Output the [x, y] coordinate of the center of the cell containing the given text.  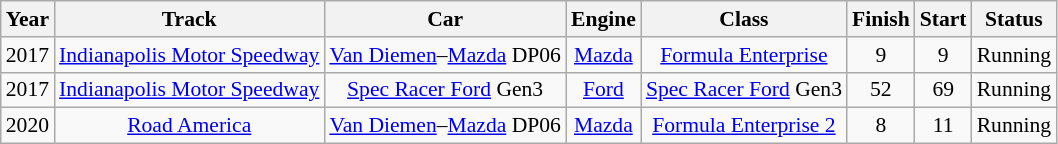
Track [189, 19]
Year [28, 19]
69 [944, 90]
Finish [881, 19]
Car [445, 19]
11 [944, 126]
8 [881, 126]
Class [744, 19]
Engine [604, 19]
Ford [604, 90]
2020 [28, 126]
Start [944, 19]
52 [881, 90]
Road America [189, 126]
Formula Enterprise [744, 55]
Formula Enterprise 2 [744, 126]
Status [1014, 19]
